Return (X, Y) of the center of cell containing provided text 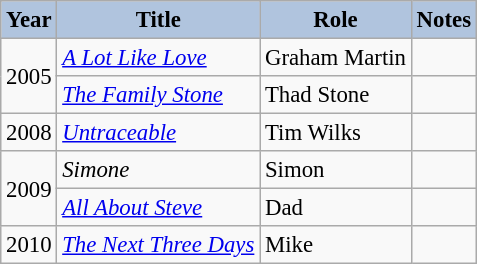
Tim Wilks (336, 133)
Role (336, 20)
Year (29, 20)
Dad (336, 208)
Graham Martin (336, 58)
Simon (336, 170)
The Family Stone (158, 95)
2005 (29, 76)
Mike (336, 245)
A Lot Like Love (158, 58)
The Next Three Days (158, 245)
All About Steve (158, 208)
Title (158, 20)
Notes (444, 20)
2009 (29, 188)
2008 (29, 133)
Thad Stone (336, 95)
Untraceable (158, 133)
2010 (29, 245)
Simone (158, 170)
